Capture the cell that displays the provided text and extract its (X, Y) central coordinate. 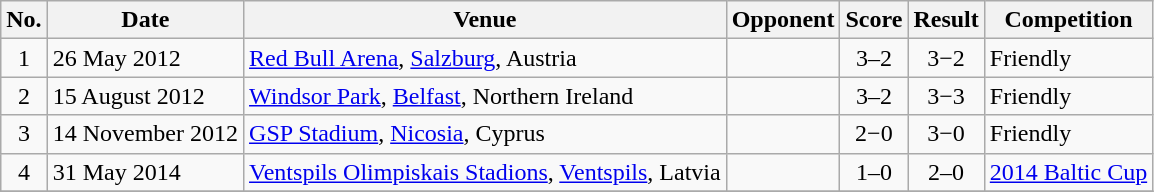
2 (24, 96)
1 (24, 58)
1–0 (874, 172)
26 May 2012 (145, 58)
2014 Baltic Cup (1068, 172)
Score (874, 20)
Venue (486, 20)
15 August 2012 (145, 96)
2–0 (946, 172)
Date (145, 20)
Red Bull Arena, Salzburg, Austria (486, 58)
Result (946, 20)
2−0 (874, 134)
4 (24, 172)
Competition (1068, 20)
Ventspils Olimpiskais Stadions, Ventspils, Latvia (486, 172)
3−0 (946, 134)
3−2 (946, 58)
No. (24, 20)
Windsor Park, Belfast, Northern Ireland (486, 96)
Opponent (783, 20)
14 November 2012 (145, 134)
3−3 (946, 96)
3 (24, 134)
GSP Stadium, Nicosia, Cyprus (486, 134)
31 May 2014 (145, 172)
